From the cell containing the given text, extract its center point as (x, y) coordinate. 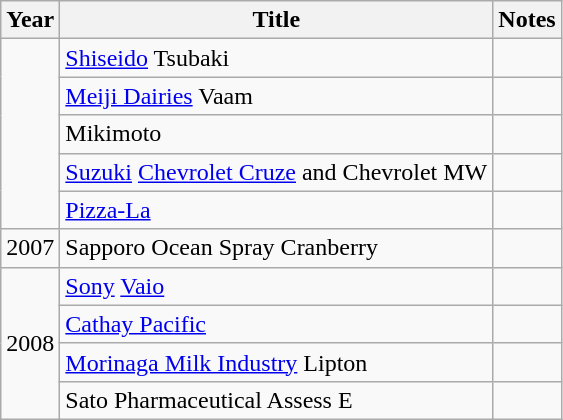
Cathay Pacific (276, 324)
Suzuki Chevrolet Cruze and Chevrolet MW (276, 172)
2008 (30, 343)
Sato Pharmaceutical Assess E (276, 400)
Shiseido Tsubaki (276, 58)
2007 (30, 248)
Sapporo Ocean Spray Cranberry (276, 248)
Meiji Dairies Vaam (276, 96)
Notes (527, 20)
Year (30, 20)
Title (276, 20)
Mikimoto (276, 134)
Sony Vaio (276, 286)
Pizza-La (276, 210)
Morinaga Milk Industry Lipton (276, 362)
